Find where the given text appears and provide that cell's center as [x, y] coordinate. 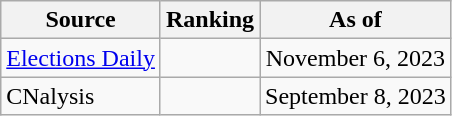
CNalysis [81, 96]
November 6, 2023 [356, 58]
Ranking [210, 20]
As of [356, 20]
September 8, 2023 [356, 96]
Source [81, 20]
Elections Daily [81, 58]
